Identify which cell holds the provided text, then report its [X, Y] central coordinate. 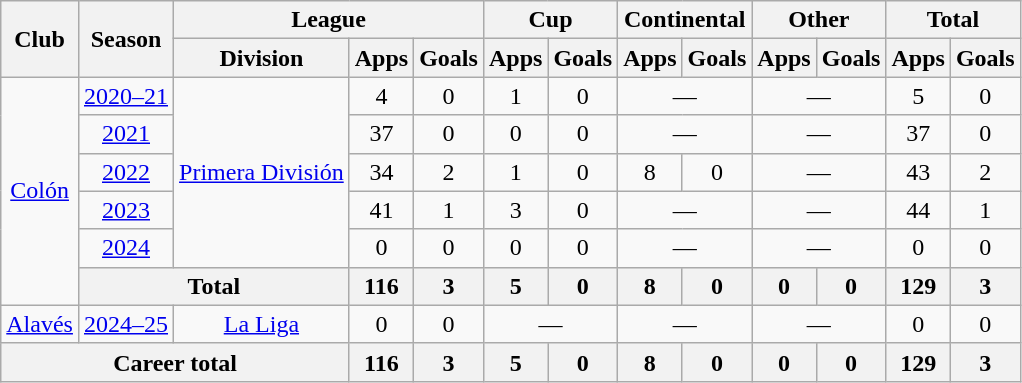
41 [381, 210]
Club [40, 39]
Division [262, 58]
League [329, 20]
2022 [126, 172]
La Liga [262, 324]
2024–25 [126, 324]
43 [918, 172]
2020–21 [126, 96]
Alavés [40, 324]
Season [126, 39]
Colón [40, 191]
2023 [126, 210]
Career total [175, 362]
4 [381, 96]
Other [819, 20]
Cup [550, 20]
Primera División [262, 172]
2021 [126, 134]
44 [918, 210]
34 [381, 172]
Continental [685, 20]
2024 [126, 248]
